Capture the cell that displays the provided text and extract its [X, Y] central coordinate. 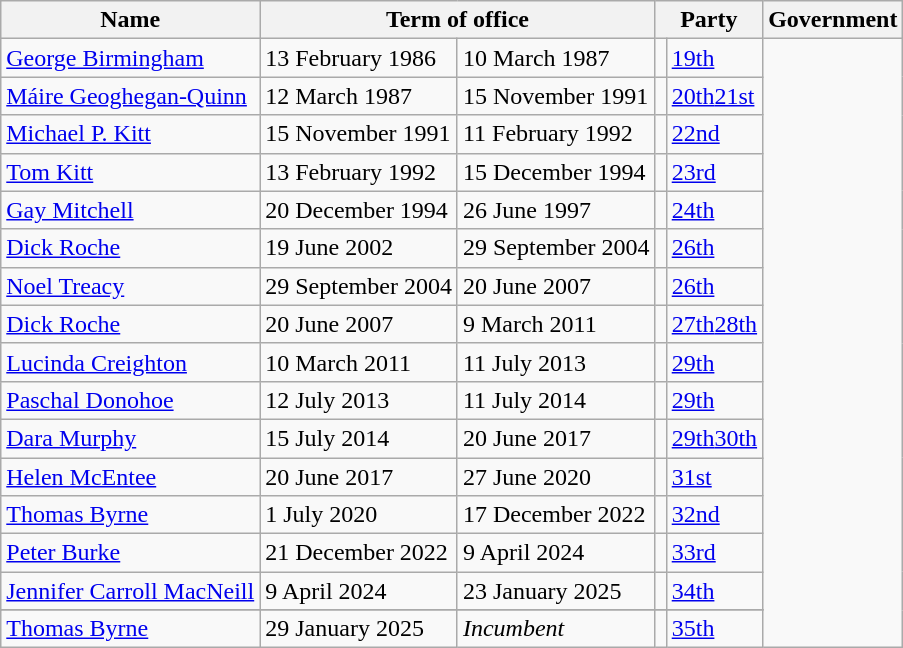
11 February 1992 [556, 134]
12 March 1987 [359, 96]
Helen McEntee [130, 477]
Michael P. Kitt [130, 134]
17 December 2022 [556, 515]
Noel Treacy [130, 286]
Term of office [458, 20]
Dara Murphy [130, 438]
35th [714, 629]
23 January 2025 [556, 591]
Peter Burke [130, 553]
Paschal Donohoe [130, 400]
13 February 1986 [359, 58]
11 July 2013 [556, 362]
Jennifer Carroll MacNeill [130, 591]
34th [714, 591]
24th [714, 210]
Gay Mitchell [130, 210]
29th30th [714, 438]
1 July 2020 [359, 515]
9 March 2011 [556, 324]
Incumbent [556, 629]
15 July 2014 [359, 438]
26 June 1997 [556, 210]
Tom Kitt [130, 172]
11 July 2014 [556, 400]
27 June 2020 [556, 477]
10 March 2011 [359, 362]
Name [130, 20]
23rd [714, 172]
10 March 1987 [556, 58]
Máire Geoghegan-Quinn [130, 96]
12 July 2013 [359, 400]
Lucinda Creighton [130, 362]
19th [714, 58]
Government [833, 20]
20th21st [714, 96]
33rd [714, 553]
19 June 2002 [359, 248]
George Birmingham [130, 58]
32nd [714, 515]
13 February 1992 [359, 172]
29 January 2025 [359, 629]
20 December 1994 [359, 210]
15 December 1994 [556, 172]
Party [708, 20]
21 December 2022 [359, 553]
22nd [714, 134]
31st [714, 477]
27th28th [714, 324]
